Return [X, Y] of the center of cell containing provided text 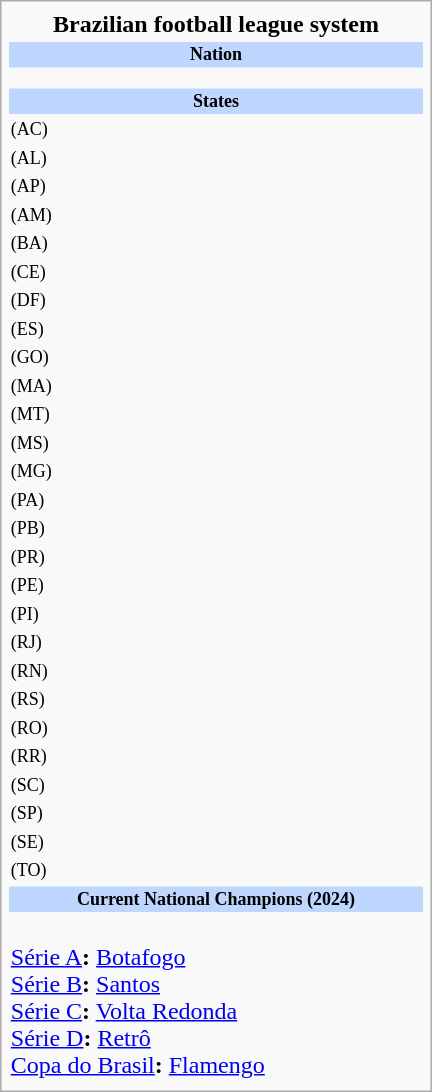
(RN) [216, 672]
(SC) [216, 786]
States [216, 102]
(RS) [216, 700]
(ES) [216, 330]
(RJ) [216, 643]
(AP) [216, 187]
(PE) [216, 586]
(MS) [216, 444]
(AL) [216, 159]
(CE) [216, 273]
(TO) [216, 871]
(SP) [216, 814]
Brazilian football league system [216, 24]
(MT) [216, 415]
(RO) [216, 729]
Current National Champions (2024) [216, 900]
(DF) [216, 301]
(PR) [216, 558]
(PA) [216, 501]
Nation [216, 55]
(RR) [216, 757]
(MG) [216, 472]
(SE) [216, 843]
(MA) [216, 387]
(BA) [216, 244]
Série A: BotafogoSérie B: SantosSérie C: Volta RedondaSérie D: RetrôCopa do Brasil: Flamengo [216, 998]
(PB) [216, 529]
(AM) [216, 216]
(GO) [216, 358]
(AC) [216, 130]
(PI) [216, 615]
